Locate the cell with the specified text and output its (X, Y) center coordinate. 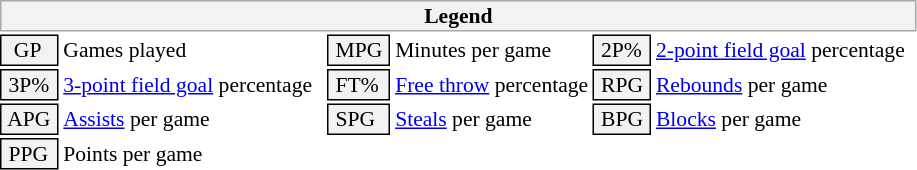
Minutes per game (492, 50)
2P% (622, 50)
FT% (359, 85)
Free throw percentage (492, 85)
SPG (359, 120)
GP (30, 50)
Steals per game (492, 120)
3P% (30, 85)
APG (30, 120)
Points per game (193, 154)
BPG (622, 120)
Rebounds per game (785, 85)
3-point field goal percentage (193, 85)
Legend (458, 16)
2-point field goal percentage (785, 50)
RPG (622, 85)
Games played (193, 50)
Blocks per game (785, 120)
PPG (30, 154)
MPG (359, 50)
Assists per game (193, 120)
